Search for the cell housing the specified text and yield its [x, y] center coordinate. 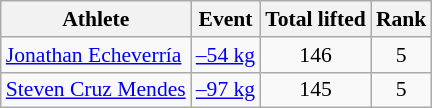
–97 kg [226, 90]
Total lifted [316, 19]
Steven Cruz Mendes [96, 90]
145 [316, 90]
Athlete [96, 19]
Jonathan Echeverría [96, 55]
Event [226, 19]
Rank [402, 19]
–54 kg [226, 55]
146 [316, 55]
